Return the (X, Y) coordinate for the center point of the cell that contains the specified text.  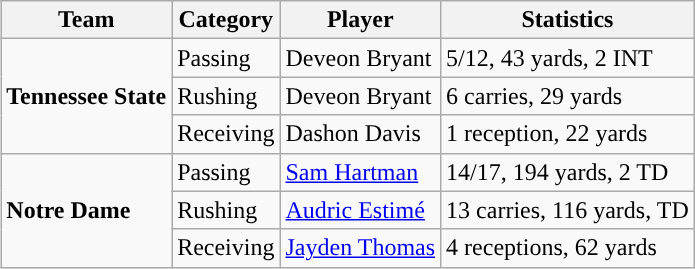
1 reception, 22 yards (568, 134)
Sam Hartman (360, 172)
6 carries, 29 yards (568, 96)
13 carries, 116 yards, TD (568, 210)
Statistics (568, 20)
14/17, 194 yards, 2 TD (568, 172)
Audric Estimé (360, 210)
Team (86, 20)
Dashon Davis (360, 134)
4 receptions, 62 yards (568, 248)
Notre Dame (86, 210)
Category (226, 20)
5/12, 43 yards, 2 INT (568, 58)
Jayden Thomas (360, 248)
Tennessee State (86, 96)
Player (360, 20)
